Determine the (x, y) coordinate at the center of the cell enclosing the given text.  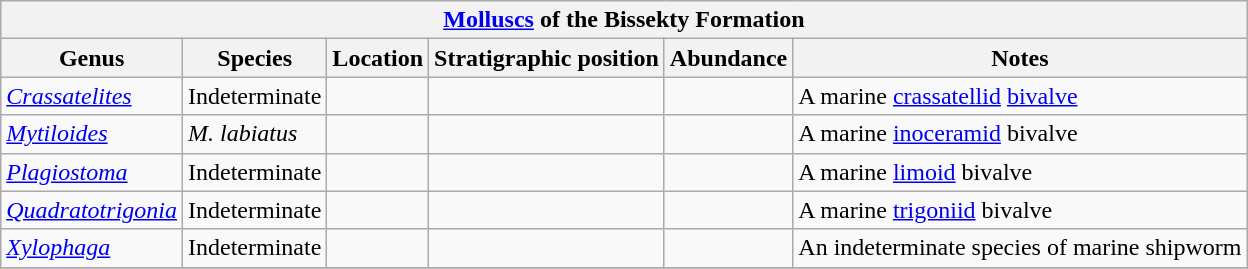
An indeterminate species of marine shipworm (1020, 248)
Mytiloides (92, 134)
Crassatelites (92, 96)
A marine trigoniid bivalve (1020, 210)
A marine crassatellid bivalve (1020, 96)
Plagiostoma (92, 172)
Xylophaga (92, 248)
Stratigraphic position (547, 58)
Species (255, 58)
A marine inoceramid bivalve (1020, 134)
M. labiatus (255, 134)
Molluscs of the Bissekty Formation (624, 20)
Genus (92, 58)
Quadratotrigonia (92, 210)
Abundance (728, 58)
Location (378, 58)
A marine limoid bivalve (1020, 172)
Notes (1020, 58)
